Output the (X, Y) coordinate of the center of the cell containing the given text.  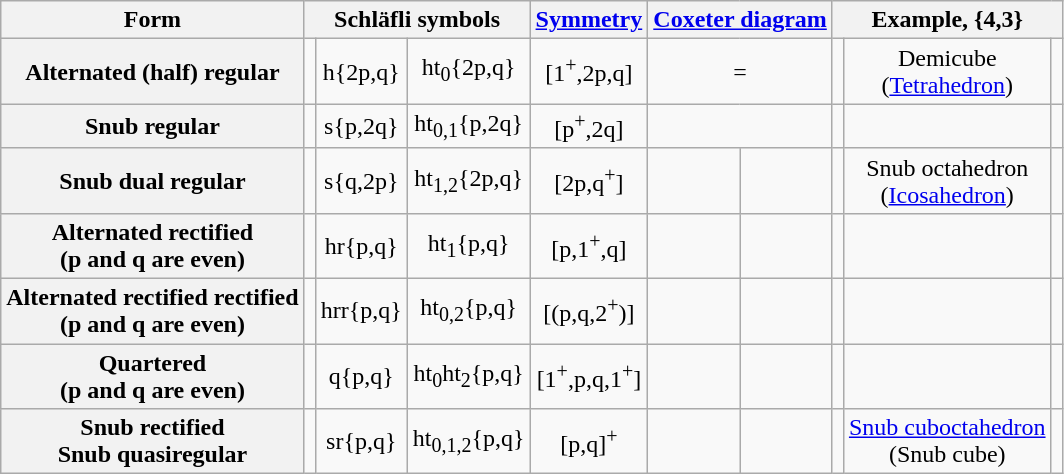
Schläfli symbols (417, 20)
hr{p,q} (361, 246)
ht0ht2{p,q} (468, 376)
[(p,q,2+)] (589, 312)
Snub cuboctahedron(Snub cube) (947, 442)
Alternated rectified(p and q are even) (152, 246)
Snub dual regular (152, 180)
ht0,2{p,q} (468, 312)
q{p,q} (361, 376)
Alternated (half) regular (152, 72)
Example, {4,3} (947, 20)
[2p,q+] (589, 180)
= (740, 72)
ht0,1,2{p,q} (468, 442)
s{p,2q} (361, 126)
Form (152, 20)
Snub rectifiedSnub quasiregular (152, 442)
Alternated rectified rectified(p and q are even) (152, 312)
ht1{p,q} (468, 246)
Quartered(p and q are even) (152, 376)
[p,1+,q] (589, 246)
ht1,2{2p,q} (468, 180)
Symmetry (589, 20)
ht0,1{p,2q} (468, 126)
Snub octahedron(Icosahedron) (947, 180)
ht0{2p,q} (468, 72)
[1+,2p,q] (589, 72)
Snub regular (152, 126)
Coxeter diagram (740, 20)
sr{p,q} (361, 442)
s{q,2p} (361, 180)
Demicube(Tetrahedron) (947, 72)
[p+,2q] (589, 126)
h{2p,q} (361, 72)
[1+,p,q,1+] (589, 376)
hrr{p,q} (361, 312)
[p,q]+ (589, 442)
